Extract the (X, Y) coordinate from the center of the cell holding the provided text.  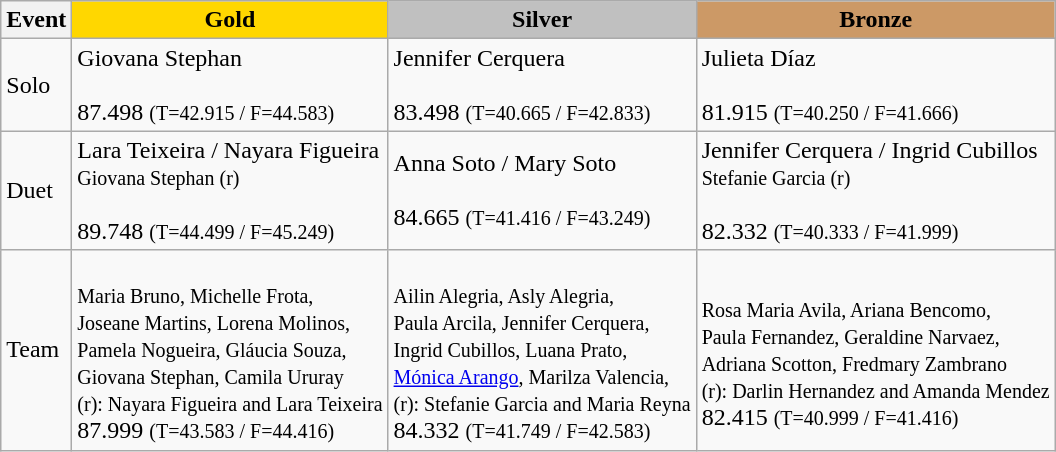
Duet (36, 190)
Jennifer Cerquera / Ingrid Cubillos Stefanie Garcia (r) 82.332 (T=40.333 / F=41.999) (876, 190)
Event (36, 20)
Solo (36, 85)
Team (36, 350)
Silver (542, 20)
Bronze (876, 20)
Julieta Díaz 81.915 (T=40.250 / F=41.666) (876, 85)
Jennifer Cerquera 83.498 (T=40.665 / F=42.833) (542, 85)
Gold (230, 20)
Giovana Stephan 87.498 (T=42.915 / F=44.583) (230, 85)
Lara Teixeira / Nayara Figueira Giovana Stephan (r) 89.748 (T=44.499 / F=45.249) (230, 190)
Anna Soto / Mary Soto 84.665 (T=41.416 / F=43.249) (542, 190)
